Return the [x, y] coordinate for the center point of the cell that contains the specified text.  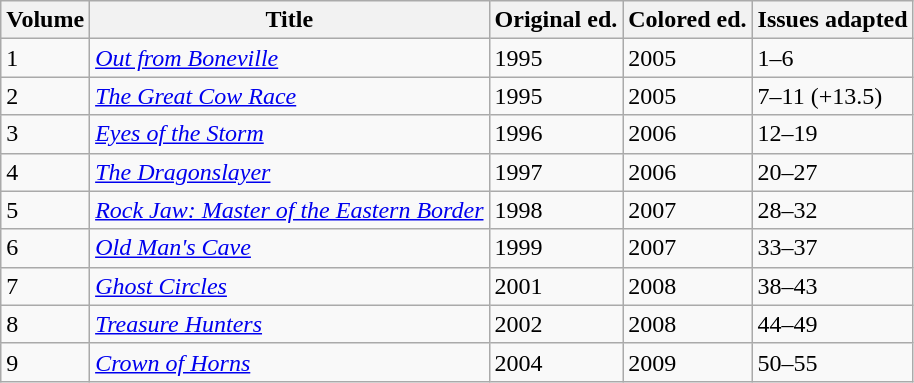
The Dragonslayer [290, 172]
5 [46, 210]
12–19 [832, 134]
Crown of Horns [290, 362]
1–6 [832, 58]
7 [46, 286]
1999 [556, 248]
2001 [556, 286]
20–27 [832, 172]
8 [46, 324]
Rock Jaw: Master of the Eastern Border [290, 210]
7–11 (+13.5) [832, 96]
Eyes of the Storm [290, 134]
1996 [556, 134]
9 [46, 362]
Volume [46, 20]
2002 [556, 324]
Old Man's Cave [290, 248]
Colored ed. [688, 20]
Ghost Circles [290, 286]
2009 [688, 362]
1997 [556, 172]
50–55 [832, 362]
Issues adapted [832, 20]
6 [46, 248]
The Great Cow Race [290, 96]
1 [46, 58]
33–37 [832, 248]
2004 [556, 362]
28–32 [832, 210]
Out from Boneville [290, 58]
1998 [556, 210]
2 [46, 96]
44–49 [832, 324]
Treasure Hunters [290, 324]
Original ed. [556, 20]
Title [290, 20]
3 [46, 134]
38–43 [832, 286]
4 [46, 172]
